Output the (X, Y) coordinate of the center of the cell containing the given text.  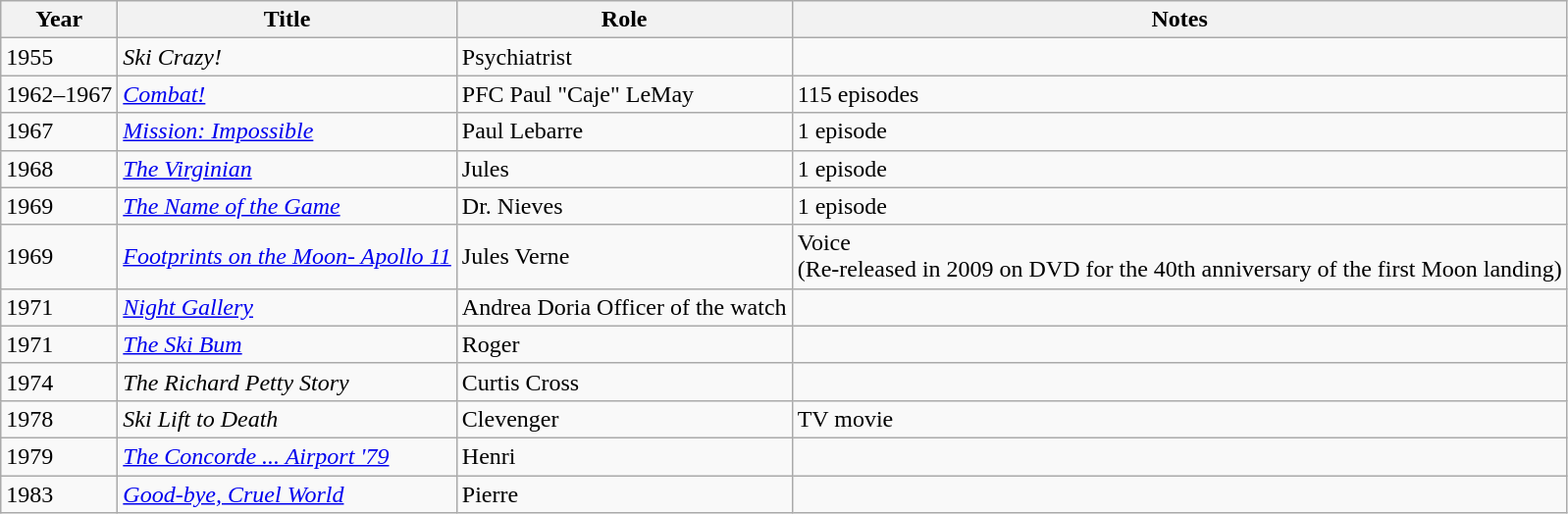
Roger (624, 344)
1967 (59, 131)
115 episodes (1179, 94)
Dr. Nieves (624, 206)
1978 (59, 419)
The Ski Bum (287, 344)
Title (287, 20)
1968 (59, 169)
The Richard Petty Story (287, 382)
1974 (59, 382)
The Concorde ... Airport '79 (287, 456)
Year (59, 20)
PFC Paul "Caje" LeMay (624, 94)
Jules (624, 169)
Combat! (287, 94)
Andrea Doria Officer of the watch (624, 307)
Role (624, 20)
Night Gallery (287, 307)
Jules Verne (624, 257)
Footprints on the Moon- Apollo 11 (287, 257)
Voice(Re-released in 2009 on DVD for the 40th anniversary of the first Moon landing) (1179, 257)
Curtis Cross (624, 382)
Ski Crazy! (287, 57)
1955 (59, 57)
Mission: Impossible (287, 131)
Henri (624, 456)
Pierre (624, 493)
TV movie (1179, 419)
Ski Lift to Death (287, 419)
The Virginian (287, 169)
Paul Lebarre (624, 131)
1962–1967 (59, 94)
Psychiatrist (624, 57)
Clevenger (624, 419)
1983 (59, 493)
The Name of the Game (287, 206)
Good-bye, Cruel World (287, 493)
1979 (59, 456)
Notes (1179, 20)
